Extract the [x, y] coordinate from the center of the cell holding the provided text.  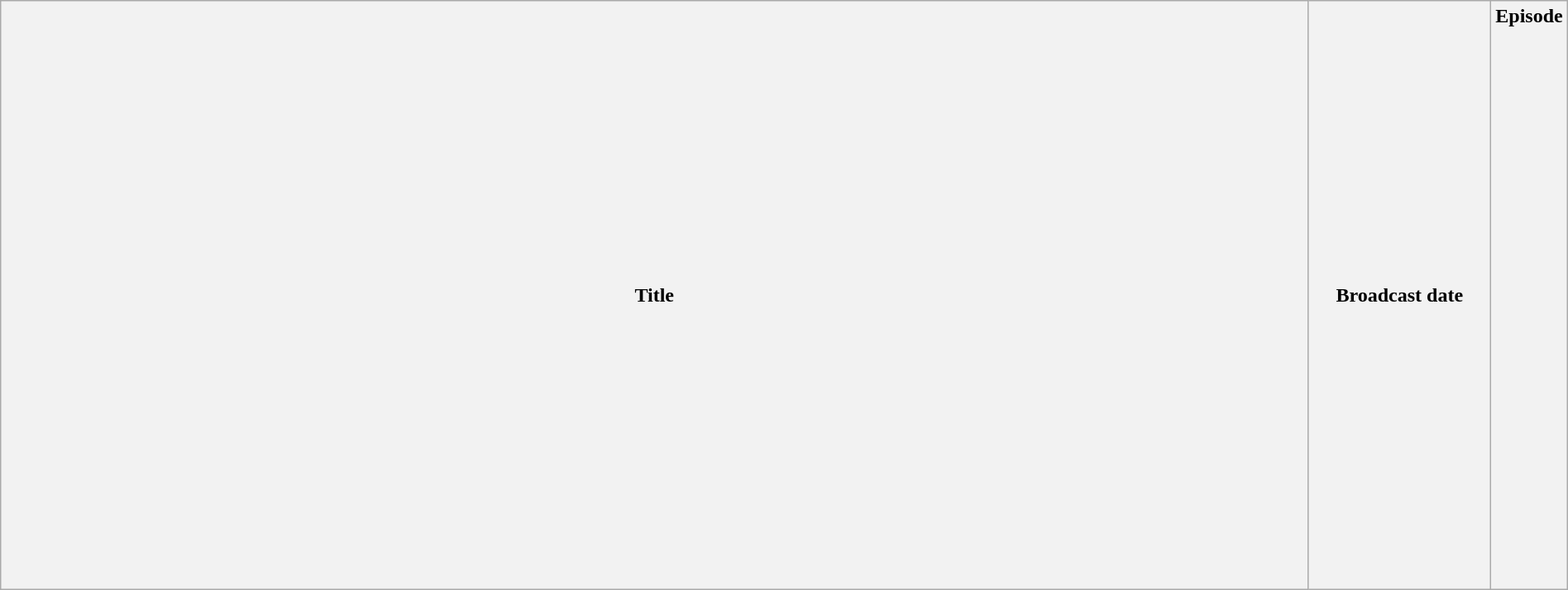
Title [655, 296]
Episode [1529, 296]
Broadcast date [1399, 296]
